Pinpoint the cell where the given text exists, returning its [X, Y] midpoint coordinate. 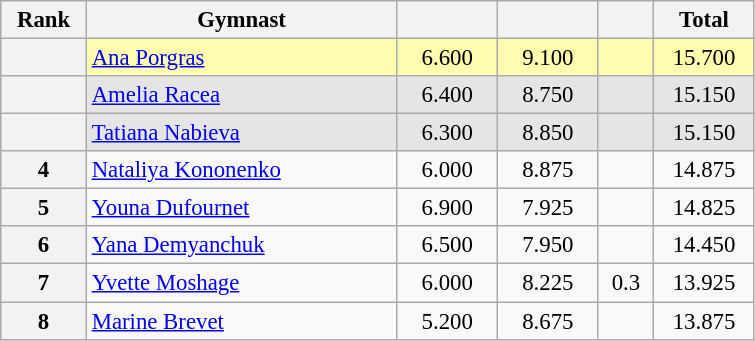
8.850 [548, 133]
Nataliya Kononenko [242, 170]
9.100 [548, 58]
7 [44, 283]
5 [44, 208]
8.875 [548, 170]
8 [44, 321]
8.675 [548, 321]
Marine Brevet [242, 321]
6.900 [448, 208]
6.600 [448, 58]
Yvette Moshage [242, 283]
8.225 [548, 283]
8.750 [548, 95]
Youna Dufournet [242, 208]
4 [44, 170]
7.950 [548, 245]
6.400 [448, 95]
13.925 [704, 283]
5.200 [448, 321]
Total [704, 20]
Rank [44, 20]
Tatiana Nabieva [242, 133]
13.875 [704, 321]
Gymnast [242, 20]
14.875 [704, 170]
Yana Demyanchuk [242, 245]
15.700 [704, 58]
7.925 [548, 208]
0.3 [626, 283]
6.500 [448, 245]
Ana Porgras [242, 58]
14.450 [704, 245]
6 [44, 245]
14.825 [704, 208]
Amelia Racea [242, 95]
6.300 [448, 133]
